Output the (x, y) coordinate of the center of the cell containing the given text.  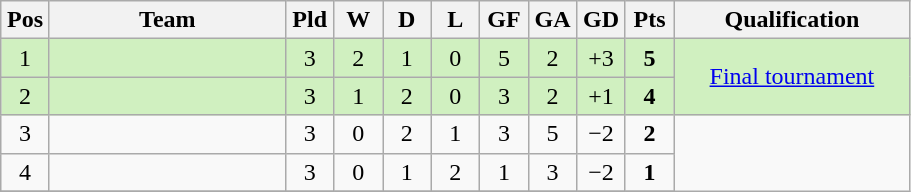
Final tournament (792, 77)
GA (552, 20)
D (406, 20)
Pos (26, 20)
Pld (310, 20)
+3 (602, 58)
+1 (602, 96)
GF (504, 20)
W (358, 20)
L (456, 20)
GD (602, 20)
Pts (650, 20)
Qualification (792, 20)
Team (167, 20)
